Search for the cell housing the specified text and yield its (x, y) center coordinate. 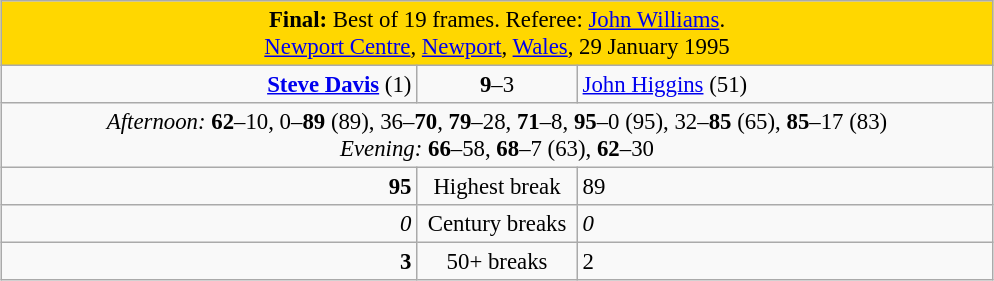
John Higgins (51) (785, 85)
50+ breaks (498, 262)
3 (209, 262)
89 (785, 187)
2 (785, 262)
Century breaks (498, 224)
Final: Best of 19 frames. Referee: John Williams.Newport Centre, Newport, Wales, 29 January 1995 (497, 34)
Highest break (498, 187)
95 (209, 187)
9–3 (498, 85)
Afternoon: 62–10, 0–89 (89), 36–70, 79–28, 71–8, 95–0 (95), 32–85 (65), 85–17 (83)Evening: 66–58, 68–7 (63), 62–30 (497, 136)
Steve Davis (1) (209, 85)
